Identify which cell holds the provided text, then report its [X, Y] central coordinate. 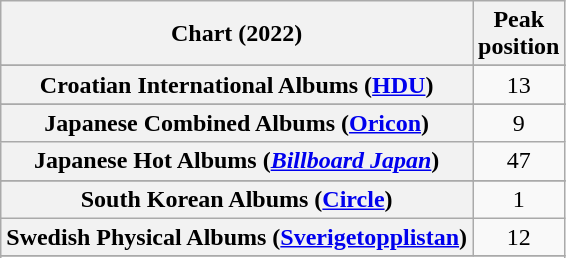
1 [519, 199]
Japanese Hot Albums (Billboard Japan) [237, 161]
9 [519, 123]
South Korean Albums (Circle) [237, 199]
Swedish Physical Albums (Sverigetopplistan) [237, 237]
Peakposition [519, 34]
Japanese Combined Albums (Oricon) [237, 123]
Chart (2022) [237, 34]
47 [519, 161]
12 [519, 237]
Croatian International Albums (HDU) [237, 85]
13 [519, 85]
